For the text-containing cell, return its midpoint in [x, y] coordinate format. 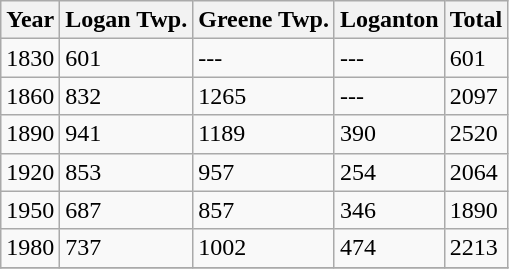
1950 [30, 210]
390 [389, 134]
2520 [476, 134]
1980 [30, 248]
1002 [264, 248]
687 [126, 210]
Loganton [389, 20]
2064 [476, 172]
346 [389, 210]
737 [126, 248]
1920 [30, 172]
Greene Twp. [264, 20]
474 [389, 248]
Year [30, 20]
957 [264, 172]
853 [126, 172]
1189 [264, 134]
Logan Twp. [126, 20]
941 [126, 134]
1830 [30, 58]
1860 [30, 96]
1265 [264, 96]
254 [389, 172]
832 [126, 96]
2213 [476, 248]
Total [476, 20]
857 [264, 210]
2097 [476, 96]
